Detect which cell encompasses the target text, then output its (x, y) center coordinate. 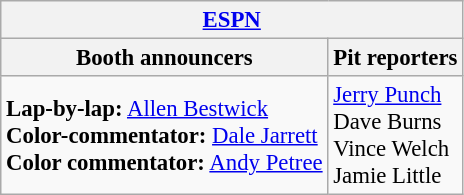
ESPN (232, 20)
Pit reporters (396, 58)
Jerry PunchDave BurnsVince WelchJamie Little (396, 136)
Lap-by-lap: Allen BestwickColor-commentator: Dale JarrettColor commentator: Andy Petree (164, 136)
Booth announcers (164, 58)
